From the cell containing the given text, extract its center point as (x, y) coordinate. 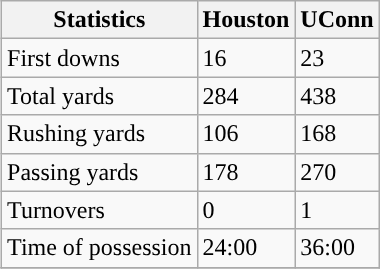
0 (246, 210)
Time of possession (100, 248)
168 (337, 134)
UConn (337, 20)
36:00 (337, 248)
1 (337, 210)
Passing yards (100, 172)
Statistics (100, 20)
First downs (100, 58)
106 (246, 134)
16 (246, 58)
270 (337, 172)
Houston (246, 20)
284 (246, 96)
23 (337, 58)
Total yards (100, 96)
Turnovers (100, 210)
24:00 (246, 248)
Rushing yards (100, 134)
438 (337, 96)
178 (246, 172)
